Determine the (x, y) coordinate at the center of the cell enclosing the given text.  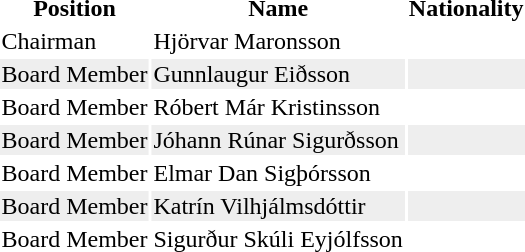
Róbert Már Kristinsson (278, 107)
Chairman (74, 41)
Katrín Vilhjálmsdóttir (278, 206)
Gunnlaugur Eiðsson (278, 74)
Jóhann Rúnar Sigurðsson (278, 140)
Hjörvar Maronsson (278, 41)
Elmar Dan Sigþórsson (278, 173)
